Output the [X, Y] coordinate of the center of the cell containing the given text.  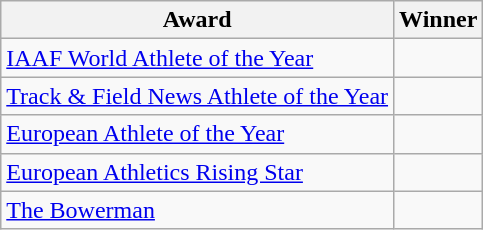
European Athletics Rising Star [198, 172]
The Bowerman [198, 210]
European Athlete of the Year [198, 134]
Award [198, 20]
IAAF World Athlete of the Year [198, 58]
Track & Field News Athlete of the Year [198, 96]
Winner [438, 20]
